From the cell containing the given text, extract its center point as [X, Y] coordinate. 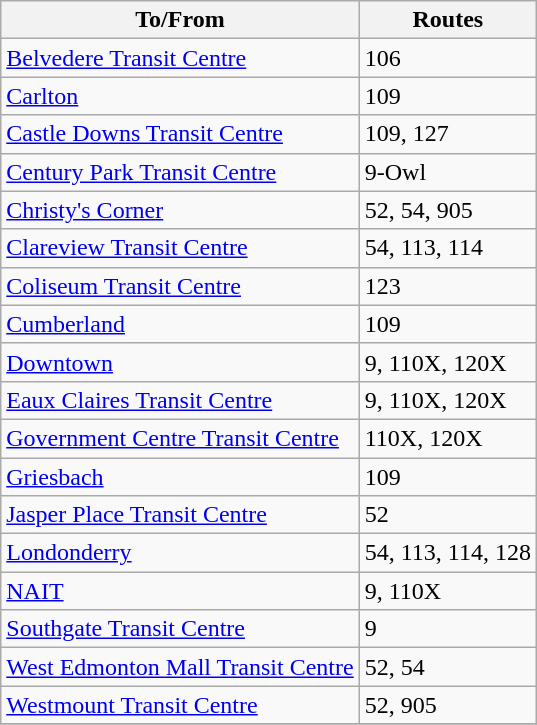
Jasper Place Transit Centre [180, 515]
106 [448, 58]
Coliseum Transit Centre [180, 286]
Eaux Claires Transit Centre [180, 400]
54, 113, 114, 128 [448, 553]
Cumberland [180, 324]
52, 54 [448, 667]
109, 127 [448, 134]
Carlton [180, 96]
52, 54, 905 [448, 210]
Belvedere Transit Centre [180, 58]
Downtown [180, 362]
Westmount Transit Centre [180, 705]
123 [448, 286]
9-Owl [448, 172]
Routes [448, 20]
Griesbach [180, 477]
Castle Downs Transit Centre [180, 134]
110X, 120X [448, 438]
To/From [180, 20]
Londonderry [180, 553]
52 [448, 515]
9, 110X [448, 591]
Christy's Corner [180, 210]
54, 113, 114 [448, 248]
Southgate Transit Centre [180, 629]
Century Park Transit Centre [180, 172]
Clareview Transit Centre [180, 248]
West Edmonton Mall Transit Centre [180, 667]
52, 905 [448, 705]
Government Centre Transit Centre [180, 438]
9 [448, 629]
NAIT [180, 591]
